Locate the cell with the specified text and output its (X, Y) center coordinate. 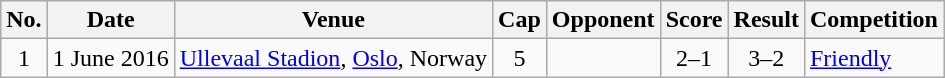
Venue (333, 20)
3–2 (766, 58)
5 (520, 58)
1 (24, 58)
2–1 (694, 58)
Score (694, 20)
1 June 2016 (110, 58)
Date (110, 20)
Result (766, 20)
Friendly (874, 58)
Opponent (603, 20)
No. (24, 20)
Ullevaal Stadion, Oslo, Norway (333, 58)
Competition (874, 20)
Cap (520, 20)
